Identify which cell holds the provided text, then report its (x, y) central coordinate. 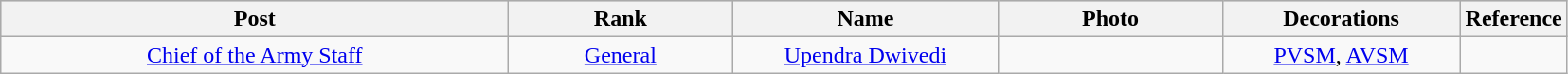
Reference (1514, 19)
Decorations (1342, 19)
PVSM, AVSM (1342, 55)
Photo (1110, 19)
Chief of the Army Staff (255, 55)
Rank (621, 19)
Name (866, 19)
General (621, 55)
Upendra Dwivedi (866, 55)
Post (255, 19)
